Search for the cell housing the specified text and yield its [X, Y] center coordinate. 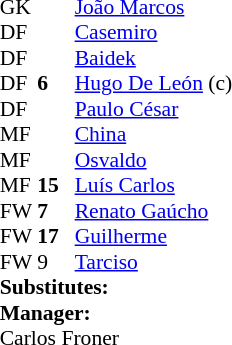
15 [56, 185]
9 [56, 262]
6 [56, 83]
7 [56, 211]
17 [56, 237]
